Scan for the cell matching the given text and deliver its (X, Y) coordinate at center. 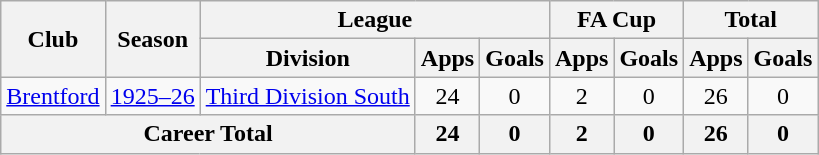
League (374, 20)
Club (53, 39)
Division (308, 58)
Total (751, 20)
Brentford (53, 96)
Season (152, 39)
1925–26 (152, 96)
Third Division South (308, 96)
Career Total (208, 134)
FA Cup (616, 20)
